Scan for the cell matching the given text and deliver its (X, Y) coordinate at center. 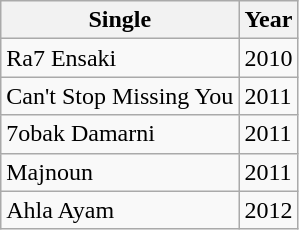
Year (268, 20)
2012 (268, 210)
Ra7 Ensaki (120, 58)
Majnoun (120, 172)
Single (120, 20)
Can't Stop Missing You (120, 96)
Ahla Ayam (120, 210)
2010 (268, 58)
7obak Damarni (120, 134)
